Output the (X, Y) coordinate of the center of the cell containing the given text.  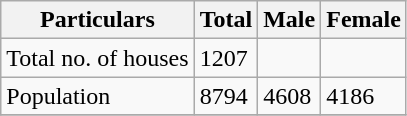
4608 (290, 96)
4186 (364, 96)
Population (98, 96)
Male (290, 20)
Particulars (98, 20)
8794 (226, 96)
1207 (226, 58)
Female (364, 20)
Total (226, 20)
Total no. of houses (98, 58)
